For the text-containing cell, return its midpoint in (X, Y) coordinate format. 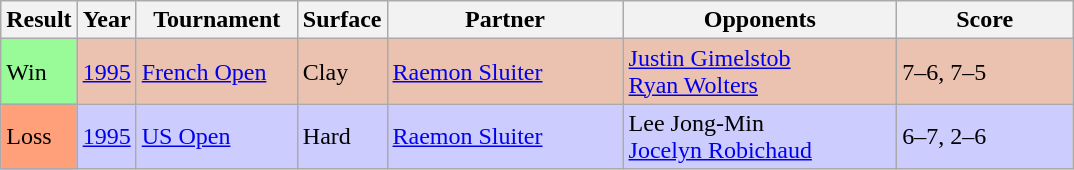
Hard (342, 136)
Year (106, 20)
US Open (216, 136)
Clay (342, 72)
French Open (216, 72)
7–6, 7–5 (985, 72)
Loss (39, 136)
Tournament (216, 20)
Surface (342, 20)
Result (39, 20)
Partner (505, 20)
Lee Jong-Min Jocelyn Robichaud (760, 136)
Justin Gimelstob Ryan Wolters (760, 72)
Opponents (760, 20)
Win (39, 72)
6–7, 2–6 (985, 136)
Score (985, 20)
